Capture the cell that displays the provided text and extract its [X, Y] central coordinate. 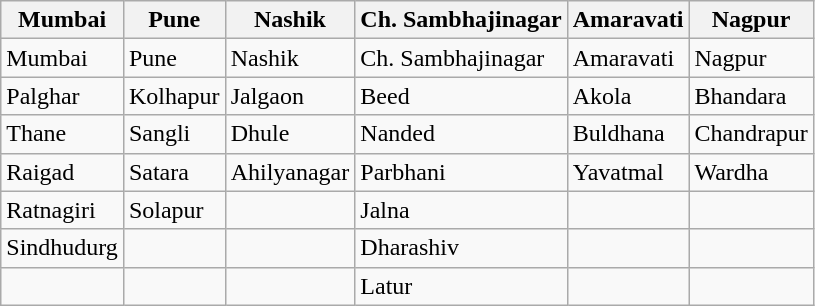
Yavatmal [628, 172]
Solapur [174, 210]
Ratnagiri [62, 210]
Latur [461, 286]
Satara [174, 172]
Palghar [62, 96]
Parbhani [461, 172]
Nanded [461, 134]
Jalgaon [290, 96]
Akola [628, 96]
Beed [461, 96]
Dharashiv [461, 248]
Wardha [751, 172]
Chandrapur [751, 134]
Jalna [461, 210]
Sangli [174, 134]
Kolhapur [174, 96]
Ahilyanagar [290, 172]
Thane [62, 134]
Dhule [290, 134]
Bhandara [751, 96]
Sindhudurg [62, 248]
Raigad [62, 172]
Buldhana [628, 134]
